Locate the cell with the specified text and output its [X, Y] center coordinate. 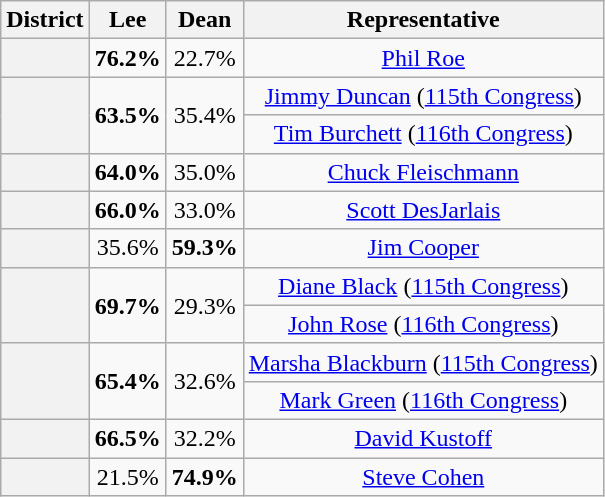
Representative [423, 20]
Steve Cohen [423, 477]
63.5% [128, 115]
64.0% [128, 172]
29.3% [204, 305]
69.7% [128, 305]
76.2% [128, 58]
Tim Burchett (116th Congress) [423, 134]
74.9% [204, 477]
District [45, 20]
59.3% [204, 248]
Chuck Fleischmann [423, 172]
Scott DesJarlais [423, 210]
66.5% [128, 438]
Diane Black (115th Congress) [423, 286]
Marsha Blackburn (115th Congress) [423, 362]
32.6% [204, 381]
35.0% [204, 172]
Mark Green (116th Congress) [423, 400]
22.7% [204, 58]
Dean [204, 20]
35.4% [204, 115]
Lee [128, 20]
66.0% [128, 210]
32.2% [204, 438]
35.6% [128, 248]
John Rose (116th Congress) [423, 324]
Jimmy Duncan (115th Congress) [423, 96]
33.0% [204, 210]
21.5% [128, 477]
Phil Roe [423, 58]
David Kustoff [423, 438]
65.4% [128, 381]
Jim Cooper [423, 248]
